Find where the given text appears and provide that cell's center as (X, Y) coordinate. 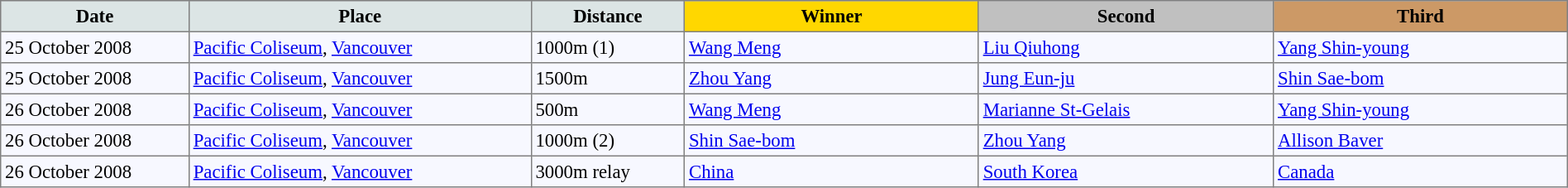
Third (1421, 17)
Winner (832, 17)
South Korea (1126, 171)
Place (360, 17)
Canada (1421, 171)
China (832, 171)
Marianne St-Gelais (1126, 109)
Jung Eun-ju (1126, 79)
1000m (2) (608, 141)
3000m relay (608, 171)
Date (95, 17)
Liu Qiuhong (1126, 47)
Second (1126, 17)
500m (608, 109)
Allison Baver (1421, 141)
1500m (608, 79)
1000m (1) (608, 47)
Distance (608, 17)
